For the text-containing cell, return its midpoint in [x, y] coordinate format. 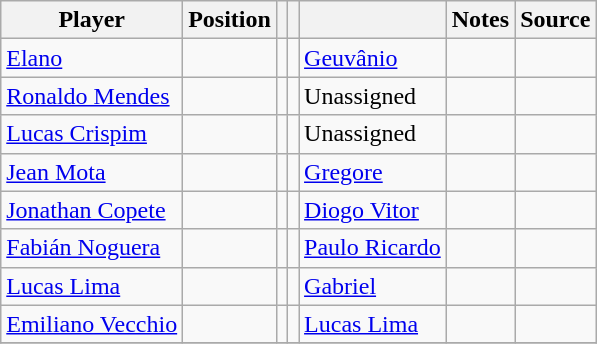
Paulo Ricardo [373, 248]
Geuvânio [373, 58]
Lucas Crispim [92, 134]
Player [92, 20]
Position [230, 20]
Jonathan Copete [92, 210]
Source [556, 20]
Notes [480, 20]
Jean Mota [92, 172]
Emiliano Vecchio [92, 324]
Gabriel [373, 286]
Diogo Vitor [373, 210]
Gregore [373, 172]
Ronaldo Mendes [92, 96]
Fabián Noguera [92, 248]
Elano [92, 58]
